Return the [X, Y] coordinate for the center point of the cell that contains the specified text.  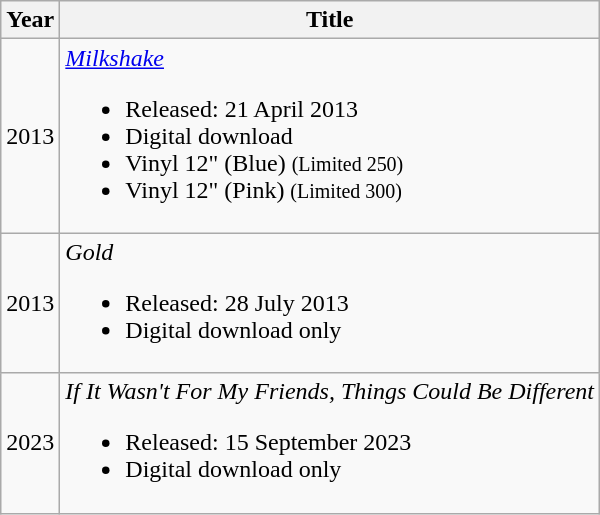
2023 [30, 443]
Title [330, 20]
GoldReleased: 28 July 2013Digital download only [330, 303]
Year [30, 20]
If It Wasn't For My Friends, Things Could Be DifferentReleased: 15 September 2023Digital download only [330, 443]
MilkshakeReleased: 21 April 2013Digital downloadVinyl 12" (Blue) (Limited 250)Vinyl 12" (Pink) (Limited 300) [330, 136]
